Output the [X, Y] coordinate of the center of the cell containing the given text.  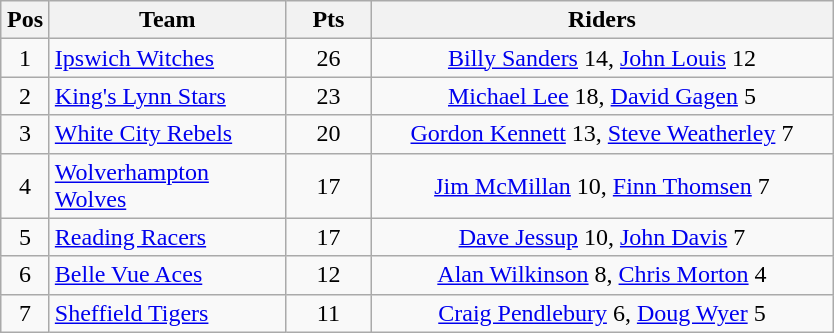
11 [328, 313]
Billy Sanders 14, John Louis 12 [602, 58]
23 [328, 96]
Wolverhampton Wolves [167, 186]
26 [328, 58]
20 [328, 134]
12 [328, 275]
Riders [602, 20]
Team [167, 20]
Craig Pendlebury 6, Doug Wyer 5 [602, 313]
Gordon Kennett 13, Steve Weatherley 7 [602, 134]
White City Rebels [167, 134]
2 [26, 96]
6 [26, 275]
7 [26, 313]
1 [26, 58]
3 [26, 134]
Ipswich Witches [167, 58]
King's Lynn Stars [167, 96]
Pos [26, 20]
Dave Jessup 10, John Davis 7 [602, 237]
Sheffield Tigers [167, 313]
Reading Racers [167, 237]
Belle Vue Aces [167, 275]
Pts [328, 20]
5 [26, 237]
4 [26, 186]
Alan Wilkinson 8, Chris Morton 4 [602, 275]
Jim McMillan 10, Finn Thomsen 7 [602, 186]
Michael Lee 18, David Gagen 5 [602, 96]
